Return the (x, y) coordinate for the center point of the cell that contains the specified text.  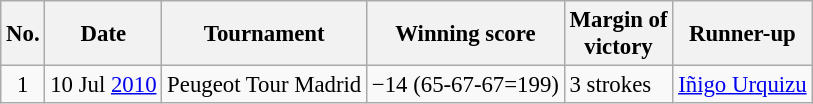
Runner-up (742, 34)
Tournament (264, 34)
1 (23, 85)
10 Jul 2010 (104, 85)
Margin ofvictory (618, 34)
Date (104, 34)
3 strokes (618, 85)
−14 (65-67-67=199) (466, 85)
Iñigo Urquizu (742, 85)
Peugeot Tour Madrid (264, 85)
Winning score (466, 34)
No. (23, 34)
